Determine the [x, y] coordinate at the center of the cell enclosing the given text.  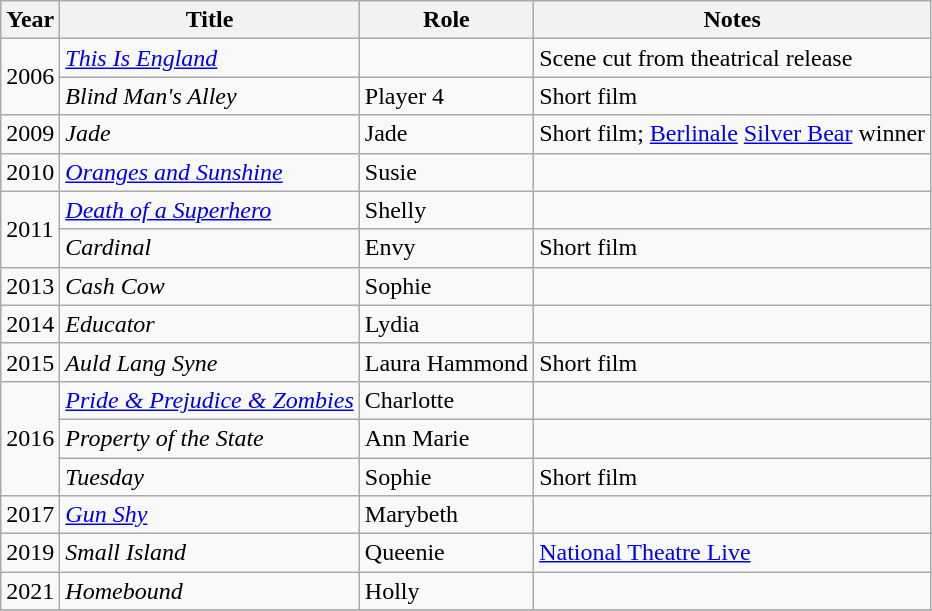
Auld Lang Syne [210, 362]
Marybeth [446, 515]
Blind Man's Alley [210, 96]
Player 4 [446, 96]
Notes [732, 20]
Tuesday [210, 477]
Small Island [210, 553]
Envy [446, 248]
Pride & Prejudice & Zombies [210, 400]
2013 [30, 286]
Laura Hammond [446, 362]
Lydia [446, 324]
Oranges and Sunshine [210, 172]
Title [210, 20]
Role [446, 20]
Short film; Berlinale Silver Bear winner [732, 134]
This Is England [210, 58]
2021 [30, 591]
2006 [30, 77]
Cardinal [210, 248]
Ann Marie [446, 438]
Scene cut from theatrical release [732, 58]
Homebound [210, 591]
Death of a Superhero [210, 210]
2010 [30, 172]
Cash Cow [210, 286]
Educator [210, 324]
2015 [30, 362]
2014 [30, 324]
Charlotte [446, 400]
2019 [30, 553]
National Theatre Live [732, 553]
Susie [446, 172]
2017 [30, 515]
Holly [446, 591]
Gun Shy [210, 515]
2009 [30, 134]
Property of the State [210, 438]
2011 [30, 229]
Year [30, 20]
2016 [30, 438]
Queenie [446, 553]
Shelly [446, 210]
